Pinpoint the cell where the given text exists, returning its [X, Y] midpoint coordinate. 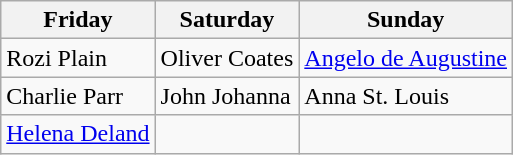
Sunday [406, 20]
Friday [78, 20]
Anna St. Louis [406, 96]
Helena Deland [78, 134]
Angelo de Augustine [406, 58]
Saturday [227, 20]
Rozi Plain [78, 58]
Charlie Parr [78, 96]
Oliver Coates [227, 58]
John Johanna [227, 96]
